Detect which cell encompasses the target text, then output its (x, y) center coordinate. 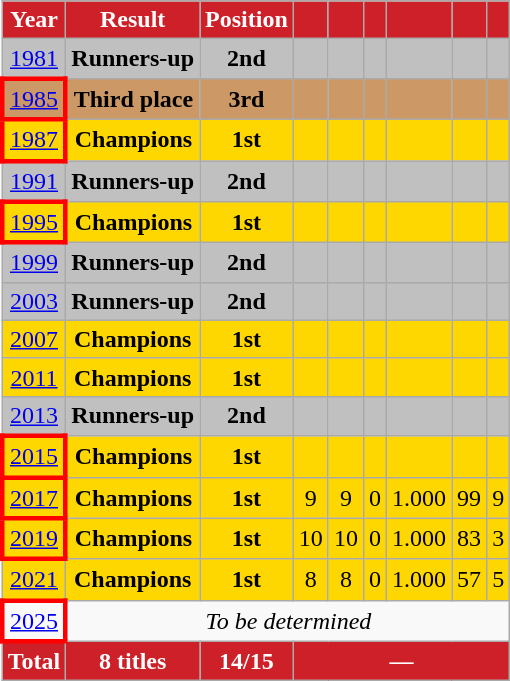
1981 (34, 59)
Position (247, 20)
— (401, 661)
2025 (34, 620)
57 (470, 580)
Third place (133, 98)
8 titles (133, 661)
2015 (34, 456)
83 (470, 538)
2013 (34, 416)
2019 (34, 538)
14/15 (247, 661)
2007 (34, 339)
To be determined (288, 620)
Result (133, 20)
3rd (247, 98)
2011 (34, 377)
1991 (34, 180)
2017 (34, 498)
Year (34, 20)
3 (498, 538)
99 (470, 498)
2021 (34, 580)
1985 (34, 98)
2003 (34, 301)
5 (498, 580)
1987 (34, 140)
1999 (34, 263)
Total (34, 661)
1995 (34, 222)
